Scan for the cell matching the given text and deliver its [X, Y] coordinate at center. 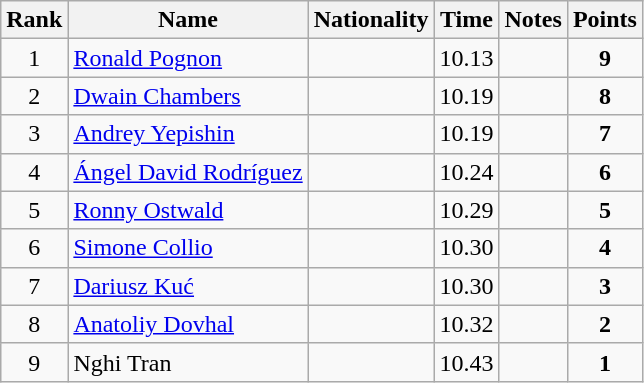
Name [188, 20]
Simone Collio [188, 248]
Ronald Pognon [188, 58]
10.24 [466, 172]
10.32 [466, 324]
Andrey Yepishin [188, 134]
Anatoliy Dovhal [188, 324]
Nghi Tran [188, 362]
Rank [34, 20]
10.43 [466, 362]
Dwain Chambers [188, 96]
Points [604, 20]
Notes [533, 20]
Nationality [371, 20]
Ángel David Rodríguez [188, 172]
10.13 [466, 58]
Ronny Ostwald [188, 210]
Dariusz Kuć [188, 286]
10.29 [466, 210]
Time [466, 20]
